Provide the (X, Y) coordinate of the cell's center where the given text is located.  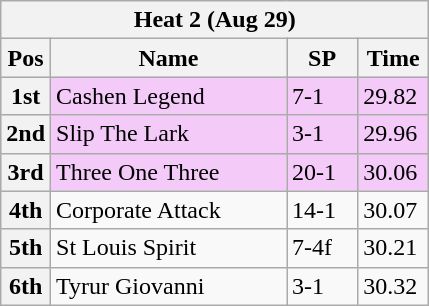
29.82 (394, 96)
7-1 (322, 96)
Three One Three (169, 172)
4th (26, 210)
St Louis Spirit (169, 248)
SP (322, 58)
6th (26, 286)
Pos (26, 58)
Cashen Legend (169, 96)
Corporate Attack (169, 210)
30.07 (394, 210)
Slip The Lark (169, 134)
2nd (26, 134)
1st (26, 96)
30.32 (394, 286)
14-1 (322, 210)
3rd (26, 172)
20-1 (322, 172)
Tyrur Giovanni (169, 286)
7-4f (322, 248)
29.96 (394, 134)
Name (169, 58)
30.06 (394, 172)
Heat 2 (Aug 29) (215, 20)
5th (26, 248)
Time (394, 58)
30.21 (394, 248)
